Extract the (x, y) coordinate from the center of the cell holding the provided text.  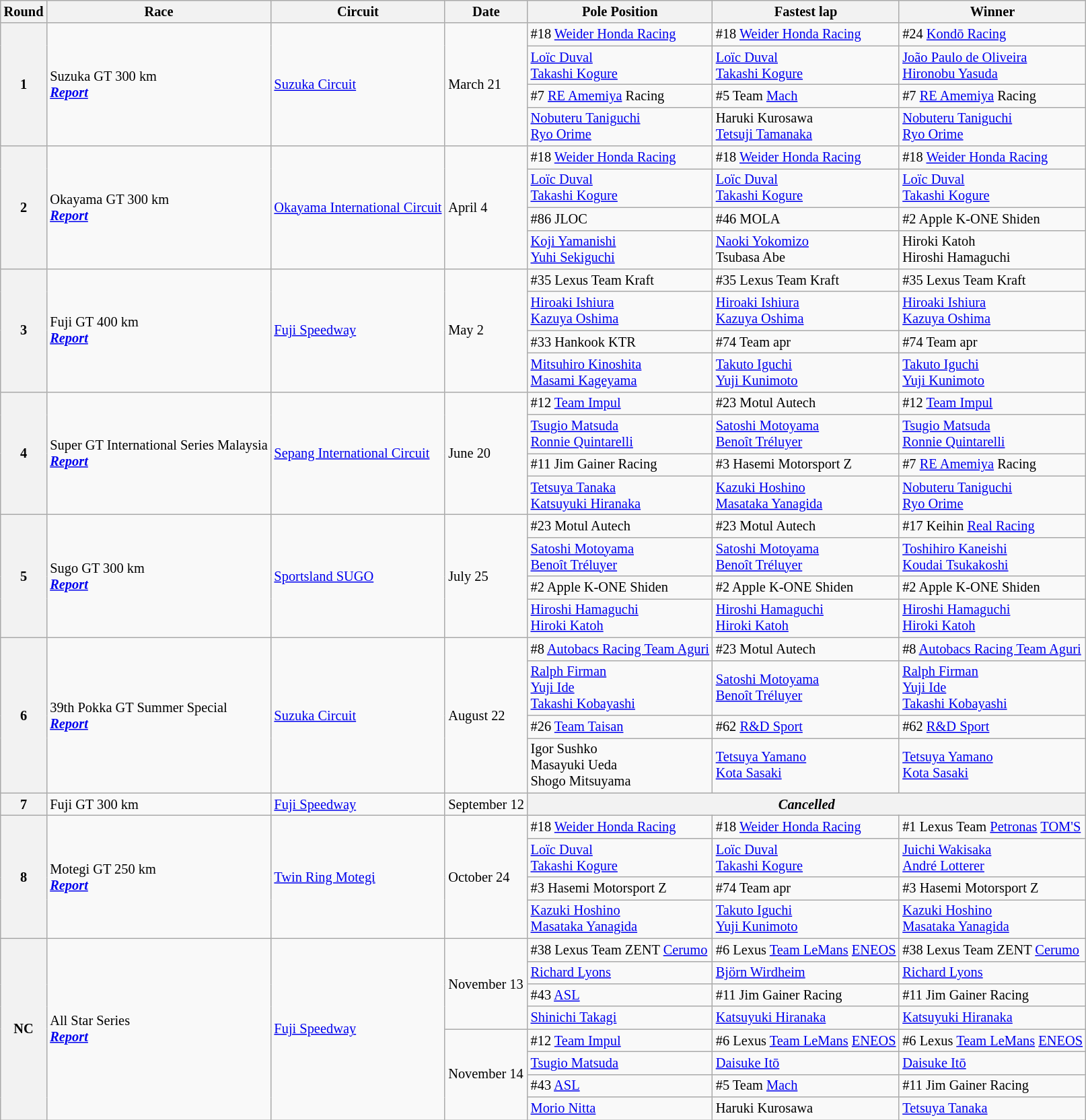
6 (24, 715)
Twin Ring Motegi (358, 876)
#1 Lexus Team Petronas TOM'S (992, 827)
#24 Kondō Racing (992, 34)
All Star SeriesReport (159, 1028)
Okayama International Circuit (358, 207)
#46 MOLA (806, 219)
Pole Position (620, 11)
Sugo GT 300 kmReport (159, 576)
3 (24, 330)
November 13 (486, 984)
September 12 (486, 804)
Hiroki Katoh Hiroshi Hamaguchi (992, 250)
Björn Wirdheim (806, 973)
Fastest lap (806, 11)
Super GT International Series MalaysiaReport (159, 454)
April 4 (486, 207)
Sepang International Circuit (358, 454)
November 14 (486, 1074)
Suzuka GT 300 kmReport (159, 85)
Toshihiro Kaneishi Koudai Tsukakoshi (992, 557)
Juichi Wakisaka André Lotterer (992, 858)
João Paulo de Oliveira Hironobu Yasuda (992, 65)
Tetsuya Tanaka (992, 1109)
October 24 (486, 876)
Igor Sushko Masayuki Ueda Shogo Mitsuyama (620, 765)
7 (24, 804)
Morio Nitta (620, 1109)
NC (24, 1028)
#33 Hankook KTR (620, 342)
March 21 (486, 85)
#86 JLOC (620, 219)
Date (486, 11)
Round (24, 11)
Cancelled (807, 804)
#17 Keihin Real Racing (992, 526)
2 (24, 207)
June 20 (486, 454)
Haruki Kurosawa (806, 1109)
Tetsuya Tanaka Katsuyuki Hiranaka (620, 495)
1 (24, 85)
39th Pokka GT Summer SpecialReport (159, 715)
Tsugio Matsuda (620, 1063)
Okayama GT 300 kmReport (159, 207)
#26 Team Taisan (620, 726)
5 (24, 576)
Fuji GT 400 kmReport (159, 330)
Circuit (358, 11)
Koji Yamanishi Yuhi Sekiguchi (620, 250)
8 (24, 876)
Shinichi Takagi (620, 1018)
Race (159, 11)
May 2 (486, 330)
Motegi GT 250 kmReport (159, 876)
Winner (992, 11)
August 22 (486, 715)
Mitsuhiro Kinoshita Masami Kageyama (620, 372)
Haruki Kurosawa Tetsuji Tamanaka (806, 127)
Fuji GT 300 km (159, 804)
Naoki Yokomizo Tsubasa Abe (806, 250)
Sportsland SUGO (358, 576)
4 (24, 454)
July 25 (486, 576)
